Provide the (x, y) coordinate of the cell's center where the given text is located.  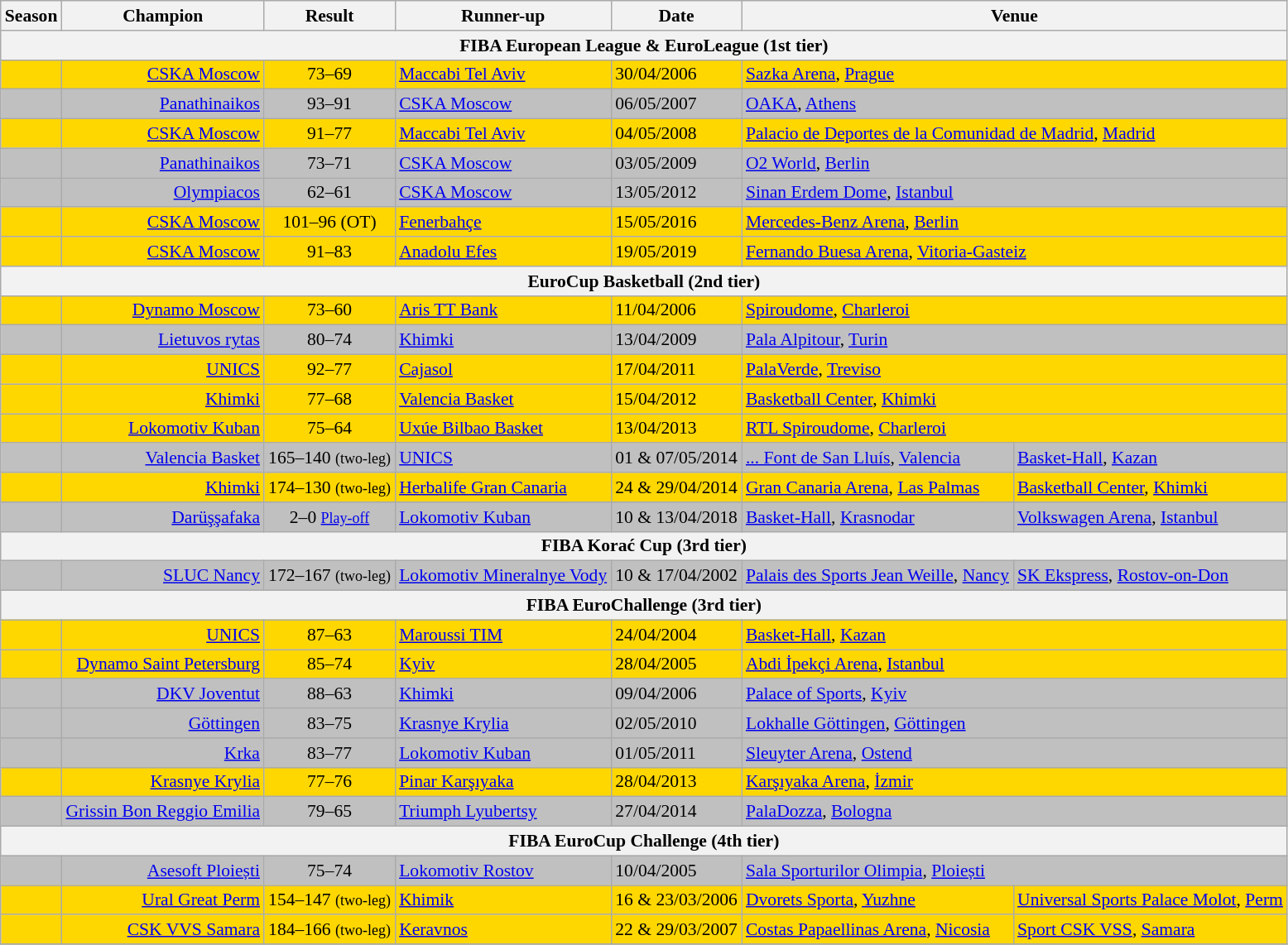
13/04/2013 (676, 429)
01 & 07/05/2014 (676, 458)
83–75 (329, 723)
CSK VVS Samara (162, 930)
PalaVerde, Treviso (1015, 370)
172–167 (two-leg) (329, 576)
Costas Papaellinas Arena, Nicosia (877, 930)
Triumph Lyubertsy (503, 812)
16 & 23/03/2006 (676, 900)
Keravnos (503, 930)
87–63 (329, 635)
Olympiacos (162, 193)
11/04/2006 (676, 310)
Sinan Erdem Dome, Istanbul (1015, 193)
77–68 (329, 399)
27/04/2014 (676, 812)
EuroCup Basketball (2nd tier) (644, 281)
06/05/2007 (676, 104)
13/05/2012 (676, 193)
Grissin Bon Reggio Emilia (162, 812)
30/04/2006 (676, 74)
24 & 29/04/2014 (676, 487)
Mercedes-Benz Arena, Berlin (1015, 223)
PalaDozza, Bologna (1015, 812)
92–77 (329, 370)
SLUC Nancy (162, 576)
15/04/2012 (676, 399)
Gran Canaria Arena, Las Palmas (877, 487)
73–71 (329, 163)
Basket-Hall, Krasnodar (877, 517)
Spiroudome, Charleroi (1015, 310)
Palace of Sports, Kyiv (1015, 694)
Aris TT Bank (503, 310)
79–65 (329, 812)
10/04/2005 (676, 871)
Sleuyter Arena, Ostend (1015, 753)
28/04/2005 (676, 664)
FIBA EuroCup Challenge (4th tier) (644, 842)
Maroussi TIM (503, 635)
Venue (1015, 16)
Fenerbahçe (503, 223)
Lokomotiv Mineralnye Vody (503, 576)
Champion (162, 16)
... Font de San Lluís, Valencia (877, 458)
Göttingen (162, 723)
Ural Great Perm (162, 900)
Result (329, 16)
174–130 (two-leg) (329, 487)
Asesoft Ploiești (162, 871)
02/05/2010 (676, 723)
75–64 (329, 429)
Cajasol (503, 370)
Pinar Karşıyaka (503, 782)
77–76 (329, 782)
73–60 (329, 310)
RTL Spiroudome, Charleroi (1015, 429)
Sport CSK VSS, Samara (1151, 930)
Fernando Buesa Arena, Vitoria-Gasteiz (1015, 252)
93–91 (329, 104)
Palais des Sports Jean Weille, Nancy (877, 576)
DKV Joventut (162, 694)
75–74 (329, 871)
09/04/2006 (676, 694)
73–69 (329, 74)
91–83 (329, 252)
28/04/2013 (676, 782)
Anadolu Efes (503, 252)
Dvorets Sporta, Yuzhne (877, 900)
Khimik (503, 900)
17/04/2011 (676, 370)
FIBA Korać Cup (3rd tier) (644, 546)
Lietuvos rytas (162, 340)
Sala Sporturilor Olimpia, Ploiești (1015, 871)
2–0 Play-off (329, 517)
FIBA European League & EuroLeague (1st tier) (644, 46)
Lokhalle Göttingen, Göttingen (1015, 723)
Date (676, 16)
165–140 (two-leg) (329, 458)
101–96 (OT) (329, 223)
85–74 (329, 664)
Abdi İpekçi Arena, Istanbul (1015, 664)
Krka (162, 753)
24/04/2004 (676, 635)
Season (31, 16)
Palacio de Deportes de la Comunidad de Madrid, Madrid (1015, 134)
Lokomotiv Rostov (503, 871)
Kyiv (503, 664)
62–61 (329, 193)
Dynamo Saint Petersburg (162, 664)
Darüşşafaka (162, 517)
OAKA, Athens (1015, 104)
10 & 13/04/2018 (676, 517)
154–147 (two-leg) (329, 900)
Uxúe Bilbao Basket (503, 429)
22 & 29/03/2007 (676, 930)
Volkswagen Arena, Istanbul (1151, 517)
184–166 (two-leg) (329, 930)
FIBA EuroChallenge (3rd tier) (644, 606)
Runner-up (503, 16)
01/05/2011 (676, 753)
10 & 17/04/2002 (676, 576)
13/04/2009 (676, 340)
Dynamo Moscow (162, 310)
03/05/2009 (676, 163)
83–77 (329, 753)
88–63 (329, 694)
O2 World, Berlin (1015, 163)
91–77 (329, 134)
15/05/2016 (676, 223)
Sazka Arena, Prague (1015, 74)
04/05/2008 (676, 134)
Universal Sports Palace Molot, Perm (1151, 900)
80–74 (329, 340)
19/05/2019 (676, 252)
Herbalife Gran Canaria (503, 487)
SK Ekspress, Rostov-on-Don (1151, 576)
Karşıyaka Arena, İzmir (1015, 782)
Pala Alpitour, Turin (1015, 340)
